Search for the cell housing the specified text and yield its [X, Y] center coordinate. 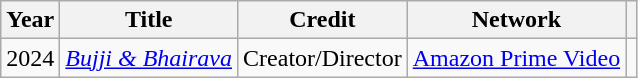
Title [149, 20]
Creator/Director [323, 58]
2024 [30, 58]
Credit [323, 20]
Amazon Prime Video [516, 58]
Bujji & Bhairava [149, 58]
Year [30, 20]
Network [516, 20]
